Return the [X, Y] coordinate for the center point of the cell that contains the specified text.  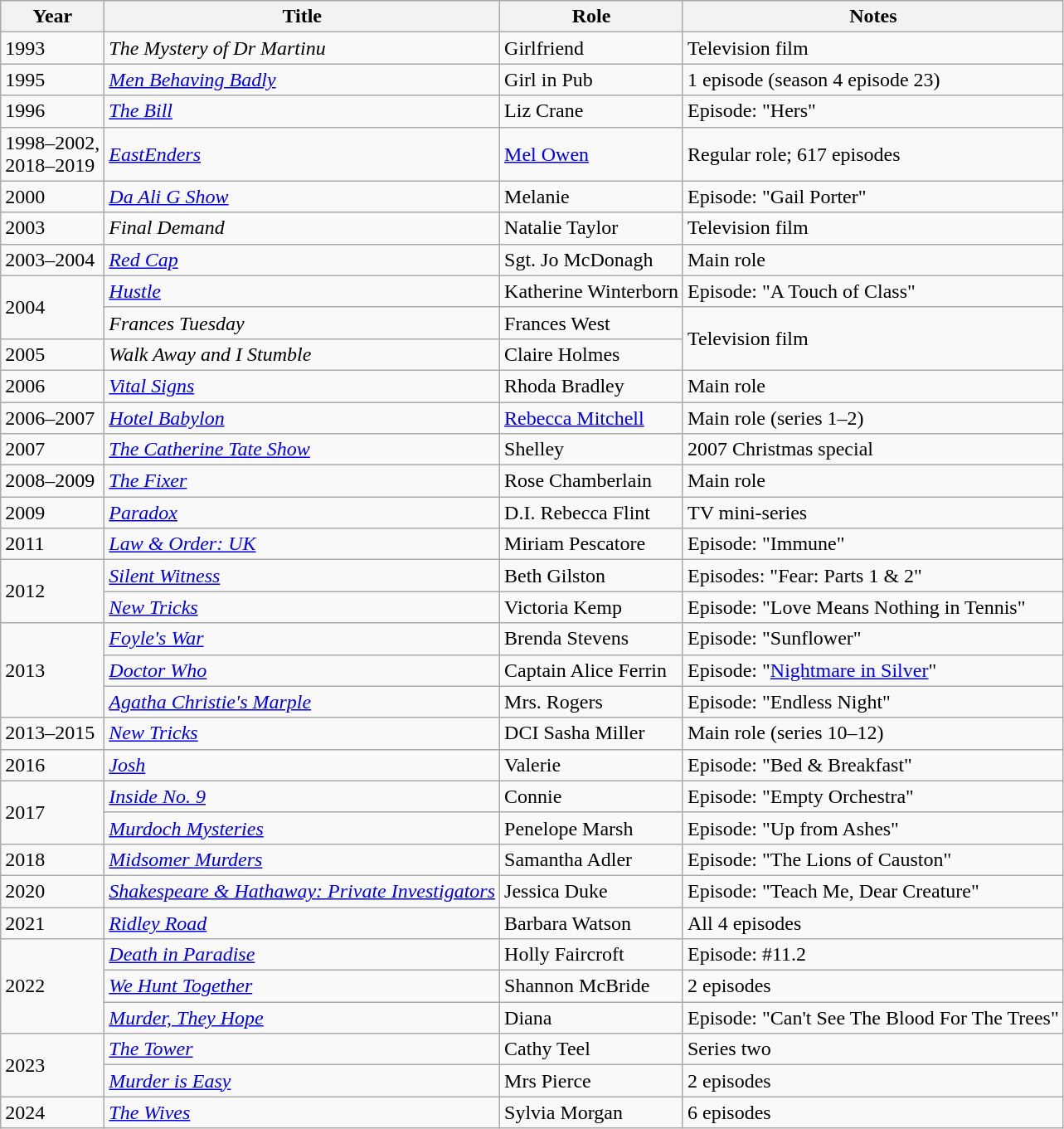
Valerie [592, 765]
Inside No. 9 [302, 796]
Walk Away and I Stumble [302, 354]
The Bill [302, 111]
Men Behaving Badly [302, 80]
Brenda Stevens [592, 639]
2006 [53, 386]
The Mystery of Dr Martinu [302, 48]
Episode: #11.2 [872, 955]
Episode: "Immune" [872, 544]
Samantha Adler [592, 859]
Doctor Who [302, 670]
Episode: "Hers" [872, 111]
Shannon McBride [592, 986]
2008–2009 [53, 481]
Sylvia Morgan [592, 1112]
The Fixer [302, 481]
Murder, They Hope [302, 1018]
2005 [53, 354]
Mrs. Rogers [592, 702]
Episode: "Nightmare in Silver" [872, 670]
Miriam Pescatore [592, 544]
Mrs Pierce [592, 1081]
2006–2007 [53, 417]
Cathy Teel [592, 1049]
2024 [53, 1112]
Frances West [592, 323]
Katherine Winterborn [592, 291]
Midsomer Murders [302, 859]
Captain Alice Ferrin [592, 670]
Episode: "Empty Orchestra" [872, 796]
EastEnders [302, 154]
Episode: "The Lions of Causton" [872, 859]
2016 [53, 765]
Rebecca Mitchell [592, 417]
2017 [53, 812]
2021 [53, 923]
Mel Owen [592, 154]
Role [592, 17]
Episode: "Bed & Breakfast" [872, 765]
Liz Crane [592, 111]
Hotel Babylon [302, 417]
Episode: "Gail Porter" [872, 197]
Victoria Kemp [592, 607]
Hustle [302, 291]
Episode: "Can't See The Blood For The Trees" [872, 1018]
Da Ali G Show [302, 197]
The Tower [302, 1049]
We Hunt Together [302, 986]
Barbara Watson [592, 923]
Josh [302, 765]
Main role (series 1–2) [872, 417]
Silent Witness [302, 576]
Beth Gilston [592, 576]
Frances Tuesday [302, 323]
Series two [872, 1049]
Agatha Christie's Marple [302, 702]
2013 [53, 670]
Natalie Taylor [592, 228]
Title [302, 17]
Paradox [302, 513]
Main role (series 10–12) [872, 733]
1 episode (season 4 episode 23) [872, 80]
Final Demand [302, 228]
Vital Signs [302, 386]
2020 [53, 891]
Episode: "Endless Night" [872, 702]
2007 Christmas special [872, 450]
Episodes: "Fear: Parts 1 & 2" [872, 576]
2023 [53, 1065]
2022 [53, 986]
Red Cap [302, 260]
Connie [592, 796]
Girlfriend [592, 48]
2012 [53, 591]
2007 [53, 450]
D.I. Rebecca Flint [592, 513]
Murdoch Mysteries [302, 828]
1995 [53, 80]
2000 [53, 197]
Girl in Pub [592, 80]
1996 [53, 111]
Penelope Marsh [592, 828]
2018 [53, 859]
Episode: "Sunflower" [872, 639]
Episode: "Teach Me, Dear Creature" [872, 891]
Claire Holmes [592, 354]
Episode: "A Touch of Class" [872, 291]
Melanie [592, 197]
Episode: "Love Means Nothing in Tennis" [872, 607]
2011 [53, 544]
Sgt. Jo McDonagh [592, 260]
Episode: "Up from Ashes" [872, 828]
DCI Sasha Miller [592, 733]
Notes [872, 17]
TV mini-series [872, 513]
Rhoda Bradley [592, 386]
2004 [53, 307]
The Wives [302, 1112]
The Catherine Tate Show [302, 450]
Murder is Easy [302, 1081]
Holly Faircroft [592, 955]
6 episodes [872, 1112]
Foyle's War [302, 639]
Ridley Road [302, 923]
1998–2002,2018–2019 [53, 154]
Law & Order: UK [302, 544]
Death in Paradise [302, 955]
Shakespeare & Hathaway: Private Investigators [302, 891]
Regular role; 617 episodes [872, 154]
Rose Chamberlain [592, 481]
Diana [592, 1018]
Jessica Duke [592, 891]
Year [53, 17]
2003 [53, 228]
All 4 episodes [872, 923]
2003–2004 [53, 260]
2013–2015 [53, 733]
2009 [53, 513]
1993 [53, 48]
Shelley [592, 450]
